From the cell containing the given text, extract its center point as (X, Y) coordinate. 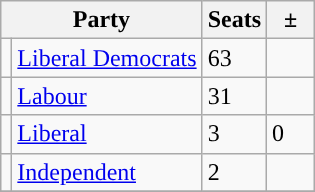
Independent (107, 172)
Liberal Democrats (107, 58)
Party (102, 20)
3 (234, 134)
63 (234, 58)
Labour (107, 96)
± (291, 20)
0 (291, 134)
31 (234, 96)
2 (234, 172)
Seats (234, 20)
Liberal (107, 134)
